Capture the cell that displays the provided text and extract its (X, Y) central coordinate. 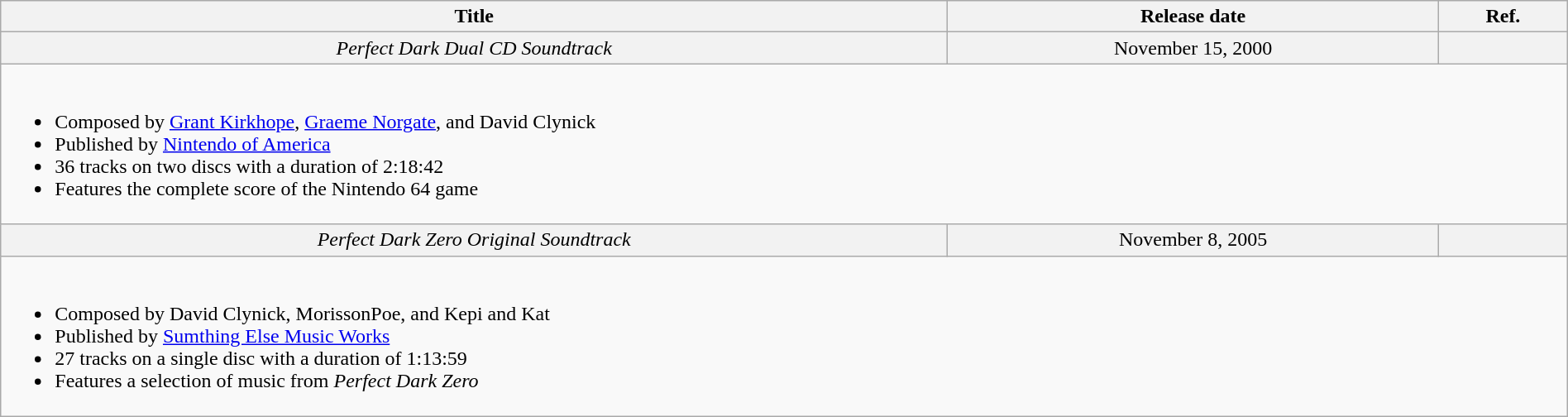
November 15, 2000 (1193, 48)
Title (475, 17)
Release date (1193, 17)
Perfect Dark Dual CD Soundtrack (475, 48)
November 8, 2005 (1193, 240)
Perfect Dark Zero Original Soundtrack (475, 240)
Ref. (1503, 17)
